Extract the [x, y] coordinate from the center of the cell holding the provided text.  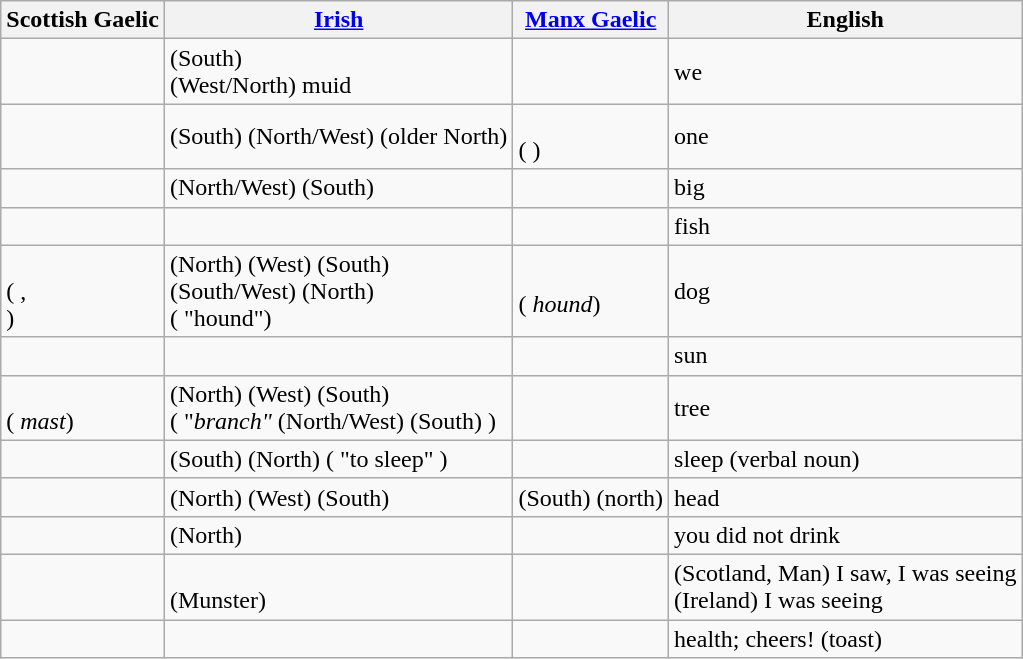
(South) (North/West) (older North) [338, 136]
we [846, 72]
English [846, 20]
(North) (West) (South) ( "branch" (North/West) (South) ) [338, 408]
(South) (North) ( "to sleep" ) [338, 459]
(South) (West/North) muid [338, 72]
Manx Gaelic [591, 20]
dog [846, 291]
fish [846, 226]
( ) [591, 136]
Irish [338, 20]
Scottish Gaelic [83, 20]
(North/West) (South) [338, 188]
tree [846, 408]
( mast) [83, 408]
( hound) [591, 291]
sleep (verbal noun) [846, 459]
(South) (north) [591, 497]
you did not drink [846, 535]
(Scotland, Man) I saw, I was seeing (Ireland) I was seeing [846, 586]
big [846, 188]
health; cheers! (toast) [846, 639]
(Munster) [338, 586]
sun [846, 356]
(North) [338, 535]
head [846, 497]
(North) (West) (South) [338, 497]
( , ) [83, 291]
one [846, 136]
(North) (West) (South) (South/West) (North) ( "hound") [338, 291]
